Identify which cell holds the provided text, then report its [X, Y] central coordinate. 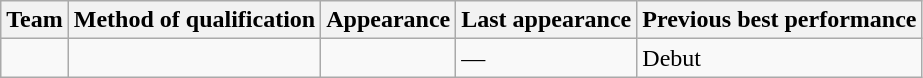
— [546, 58]
Previous best performance [780, 20]
Team [35, 20]
Last appearance [546, 20]
Method of qualification [194, 20]
Appearance [388, 20]
Debut [780, 58]
